Output the [X, Y] coordinate of the center of the cell containing the given text.  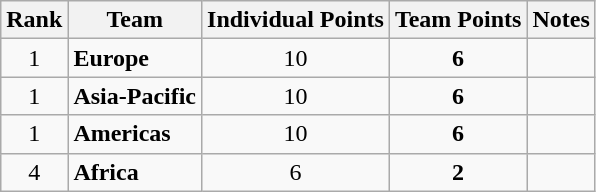
Asia-Pacific [135, 96]
2 [458, 172]
Rank [34, 20]
Individual Points [296, 20]
Team [135, 20]
Africa [135, 172]
Notes [561, 20]
Team Points [458, 20]
Americas [135, 134]
4 [34, 172]
Europe [135, 58]
